Return the (x, y) coordinate for the center point of the cell that contains the specified text.  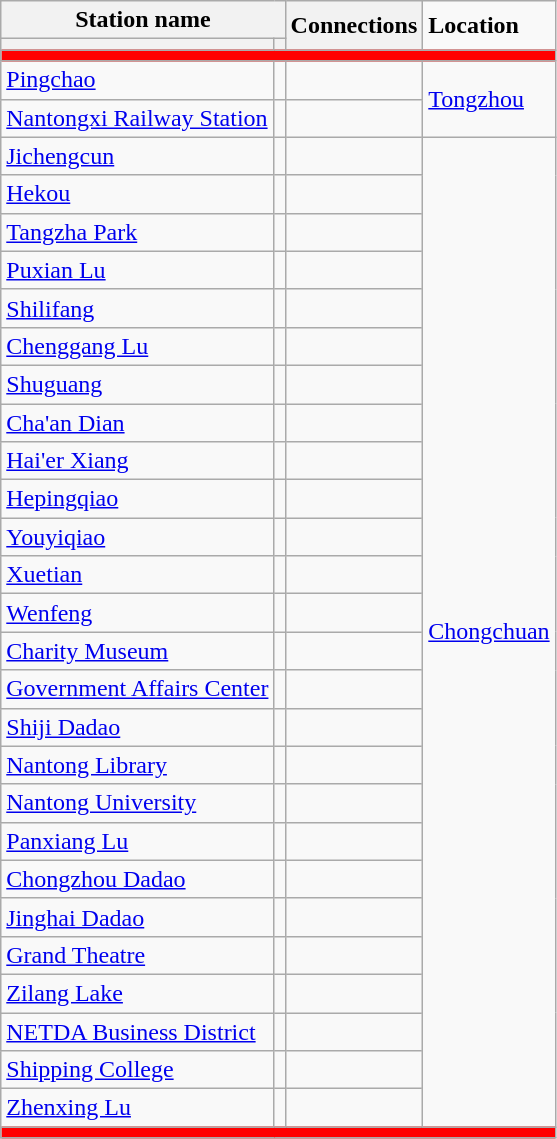
Xuetian (138, 575)
Jichengcun (138, 156)
Cha'an Dian (138, 423)
NETDA Business District (138, 1031)
Nantongxi Railway Station (138, 118)
Chongzhou Dadao (138, 879)
Tangzha Park (138, 232)
Chenggang Lu (138, 346)
Shuguang (138, 384)
Nantong Library (138, 765)
Grand Theatre (138, 955)
Tongzhou (489, 99)
Location (489, 26)
Government Affairs Center (138, 689)
Shipping College (138, 1070)
Station name (143, 20)
Nantong University (138, 803)
Pingchao (138, 80)
Zhenxing Lu (138, 1108)
Chongchuan (489, 632)
Shiji Dadao (138, 727)
Charity Museum (138, 651)
Zilang Lake (138, 993)
Puxian Lu (138, 270)
Youyiqiao (138, 537)
Hekou (138, 194)
Hepingqiao (138, 499)
Panxiang Lu (138, 841)
Shilifang (138, 308)
Hai'er Xiang (138, 461)
Connections (354, 26)
Jinghai Dadao (138, 917)
Wenfeng (138, 613)
